Search for the cell housing the specified text and yield its [X, Y] center coordinate. 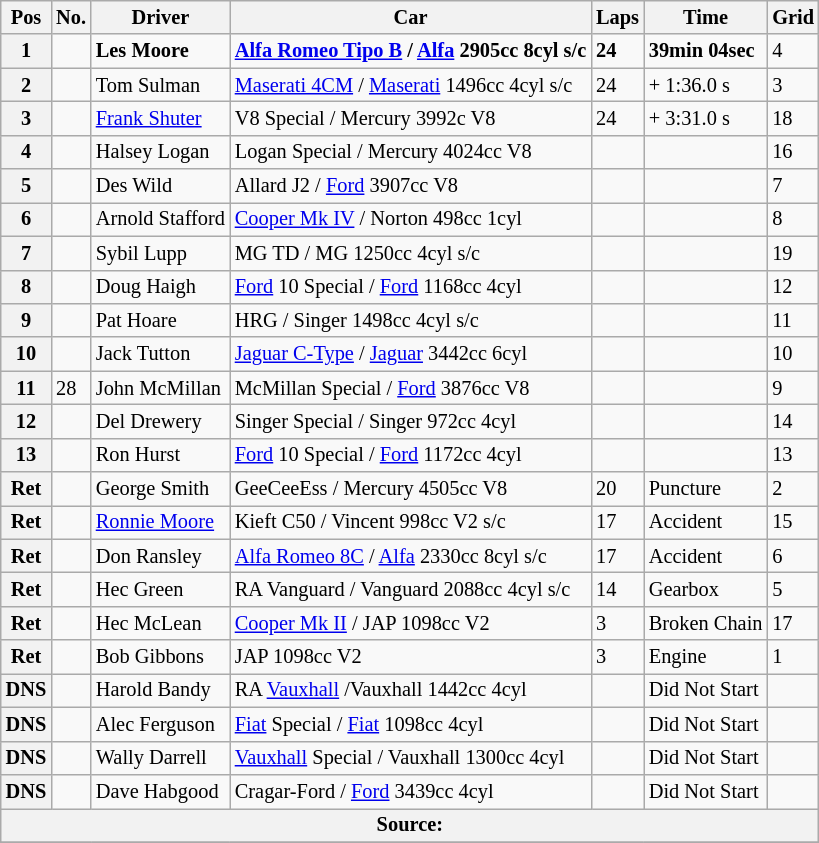
Hec Green [160, 589]
39min 04sec [706, 51]
Cragar-Ford / Ford 3439cc 4cyl [410, 791]
MG TD / MG 1250cc 4cyl s/c [410, 253]
Don Ransley [160, 556]
Gearbox [706, 589]
Ronnie Moore [160, 522]
Del Drewery [160, 421]
Maserati 4CM / Maserati 1496cc 4cyl s/c [410, 85]
Cooper Mk II / JAP 1098cc V2 [410, 623]
Time [706, 17]
HRG / Singer 1498cc 4cyl s/c [410, 320]
McMillan Special / Ford 3876cc V8 [410, 388]
Grid [793, 17]
Ford 10 Special / Ford 1168cc 4cyl [410, 287]
Tom Sulman [160, 85]
Car [410, 17]
Vauxhall Special / Vauxhall 1300cc 4cyl [410, 758]
Bob Gibbons [160, 657]
Arnold Stafford [160, 219]
Halsey Logan [160, 152]
Fiat Special / Fiat 1098cc 4cyl [410, 724]
16 [793, 152]
20 [618, 489]
Les Moore [160, 51]
Engine [706, 657]
RA Vanguard / Vanguard 2088cc 4cyl s/c [410, 589]
Puncture [706, 489]
Frank Shuter [160, 118]
No. [71, 17]
Singer Special / Singer 972cc 4cyl [410, 421]
Kieft C50 / Vincent 998cc V2 s/c [410, 522]
Jaguar C-Type / Jaguar 3442cc 6cyl [410, 354]
Broken Chain [706, 623]
Harold Bandy [160, 690]
GeeCeeEss / Mercury 4505cc V8 [410, 489]
Wally Darrell [160, 758]
RA Vauxhall /Vauxhall 1442cc 4cyl [410, 690]
John McMillan [160, 388]
Source: [410, 825]
JAP 1098cc V2 [410, 657]
Allard J2 / Ford 3907cc V8 [410, 186]
Sybil Lupp [160, 253]
Alfa Romeo 8C / Alfa 2330cc 8cyl s/c [410, 556]
V8 Special / Mercury 3992c V8 [410, 118]
Alec Ferguson [160, 724]
Driver [160, 17]
Doug Haigh [160, 287]
Pat Hoare [160, 320]
+ 1:36.0 s [706, 85]
28 [71, 388]
Cooper Mk IV / Norton 498cc 1cyl [410, 219]
18 [793, 118]
George Smith [160, 489]
Ford 10 Special / Ford 1172cc 4cyl [410, 455]
Jack Tutton [160, 354]
Alfa Romeo Tipo B / Alfa 2905cc 8cyl s/c [410, 51]
+ 3:31.0 s [706, 118]
Ron Hurst [160, 455]
Pos [26, 17]
19 [793, 253]
Laps [618, 17]
Logan Special / Mercury 4024cc V8 [410, 152]
Hec McLean [160, 623]
Dave Habgood [160, 791]
Des Wild [160, 186]
15 [793, 522]
